Detect which cell encompasses the target text, then output its [x, y] center coordinate. 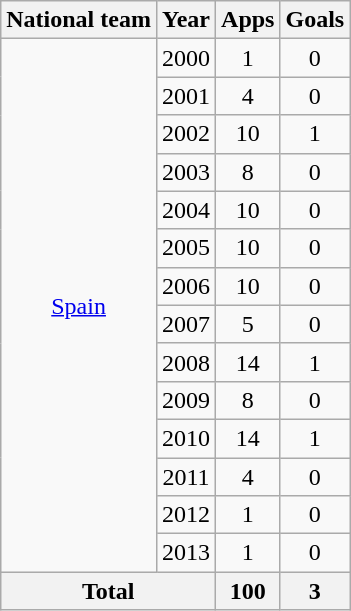
Goals [315, 20]
2000 [186, 58]
2004 [186, 210]
2005 [186, 248]
National team [79, 20]
Total [108, 591]
2006 [186, 286]
2008 [186, 362]
2001 [186, 96]
2012 [186, 515]
Spain [79, 306]
2009 [186, 400]
5 [248, 324]
2011 [186, 477]
2003 [186, 172]
2010 [186, 438]
3 [315, 591]
2013 [186, 553]
2002 [186, 134]
Apps [248, 20]
Year [186, 20]
2007 [186, 324]
100 [248, 591]
